Detect which cell encompasses the target text, then output its [X, Y] center coordinate. 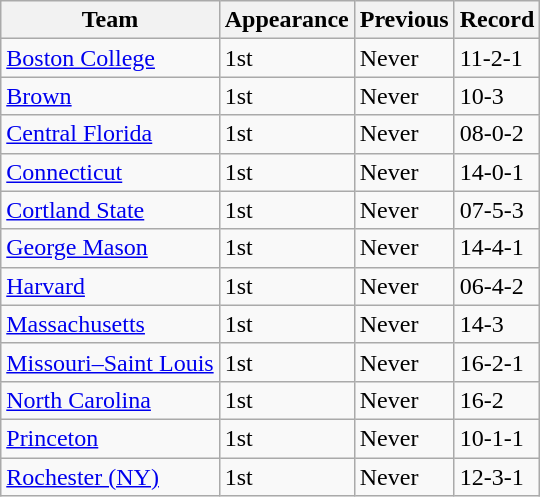
11-2-1 [497, 58]
14-3 [497, 324]
Massachusetts [110, 324]
Appearance [286, 20]
14-0-1 [497, 172]
06-4-2 [497, 286]
George Mason [110, 248]
Connecticut [110, 172]
Record [497, 20]
Previous [404, 20]
16-2 [497, 400]
16-2-1 [497, 362]
Harvard [110, 286]
10-1-1 [497, 438]
Brown [110, 96]
Cortland State [110, 210]
Princeton [110, 438]
Rochester (NY) [110, 477]
Boston College [110, 58]
Central Florida [110, 134]
Missouri–Saint Louis [110, 362]
08-0-2 [497, 134]
Team [110, 20]
10-3 [497, 96]
North Carolina [110, 400]
14-4-1 [497, 248]
12-3-1 [497, 477]
07-5-3 [497, 210]
